Identify which cell holds the provided text, then report its [x, y] central coordinate. 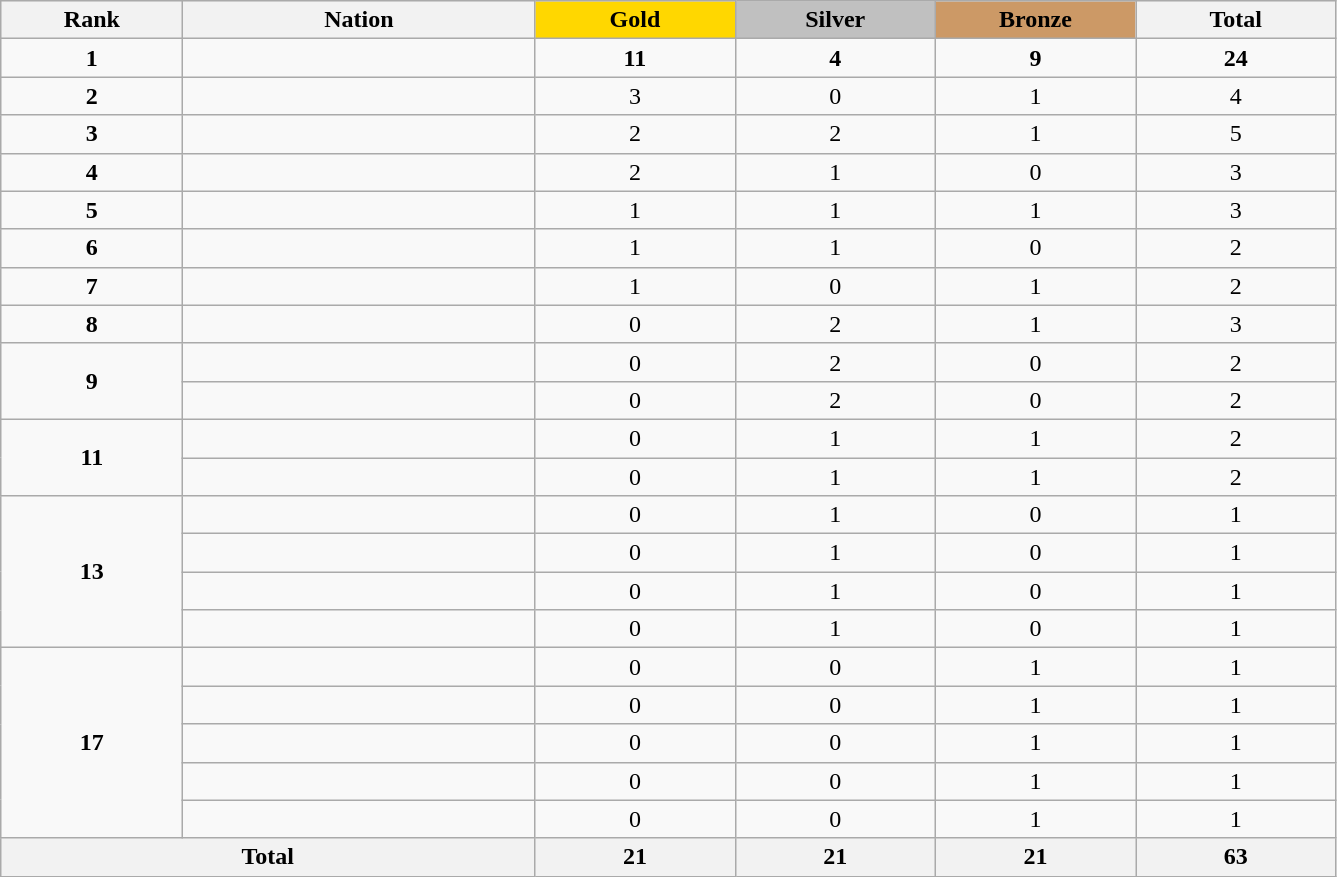
Bronze [1035, 20]
17 [92, 743]
7 [92, 286]
6 [92, 248]
Silver [835, 20]
Nation [359, 20]
24 [1236, 58]
Gold [635, 20]
Rank [92, 20]
63 [1236, 857]
13 [92, 572]
8 [92, 324]
